Extract the (X, Y) coordinate from the center of the cell holding the provided text.  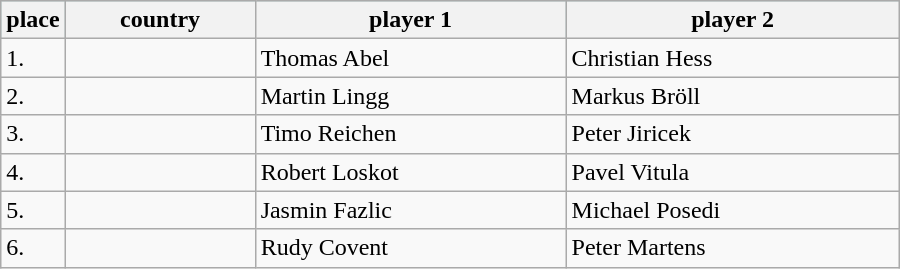
Markus Bröll (732, 96)
1. (33, 58)
3. (33, 134)
Peter Martens (732, 248)
Robert Loskot (410, 172)
player 2 (732, 20)
4. (33, 172)
Thomas Abel (410, 58)
Pavel Vitula (732, 172)
Michael Posedi (732, 210)
2. (33, 96)
6. (33, 248)
Peter Jiricek (732, 134)
Martin Lingg (410, 96)
Jasmin Fazlic (410, 210)
place (33, 20)
Christian Hess (732, 58)
Timo Reichen (410, 134)
5. (33, 210)
Rudy Covent (410, 248)
country (160, 20)
player 1 (410, 20)
